Extract the [x, y] coordinate from the center of the cell holding the provided text.  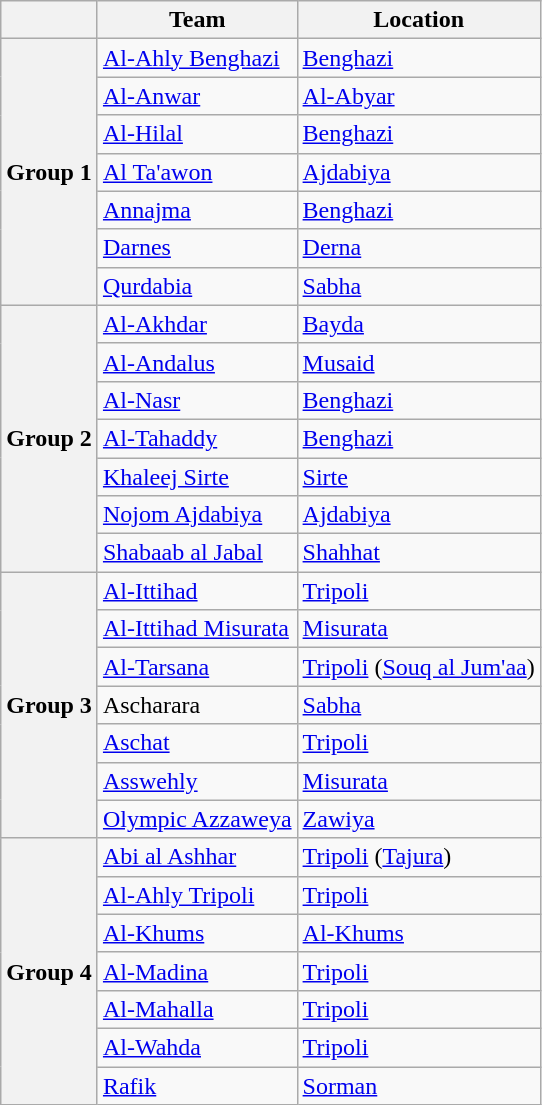
Al-Madina [197, 971]
Location [418, 20]
Tripoli (Tajura) [418, 857]
Musaid [418, 362]
Al-Ittihad Misurata [197, 629]
Al-Akhdar [197, 324]
Derna [418, 248]
Shabaab al Jabal [197, 553]
Al Ta'awon [197, 172]
Asswehly [197, 781]
Group 2 [50, 438]
Al-Tahaddy [197, 438]
Group 4 [50, 971]
Al-Ahly Benghazi [197, 58]
Zawiya [418, 819]
Al-Anwar [197, 96]
Sirte [418, 477]
Shahhat [418, 553]
Group 1 [50, 172]
Rafik [197, 1085]
Al-Hilal [197, 134]
Al-Wahda [197, 1047]
Olympic Azzaweya [197, 819]
Darnes [197, 248]
Group 3 [50, 705]
Al-Ahly Tripoli [197, 895]
Qurdabia [197, 286]
Al-Ittihad [197, 591]
Annajma [197, 210]
Tripoli (Souq al Jum'aa) [418, 667]
Sorman [418, 1085]
Aschat [197, 743]
Khaleej Sirte [197, 477]
Abi al Ashhar [197, 857]
Ascharara [197, 705]
Al-Tarsana [197, 667]
Bayda [418, 324]
Al-Nasr [197, 400]
Al-Mahalla [197, 1009]
Al-Andalus [197, 362]
Team [197, 20]
Al-Abyar [418, 96]
Nojom Ajdabiya [197, 515]
